Return the (x, y) coordinate for the center point of the cell that contains the specified text.  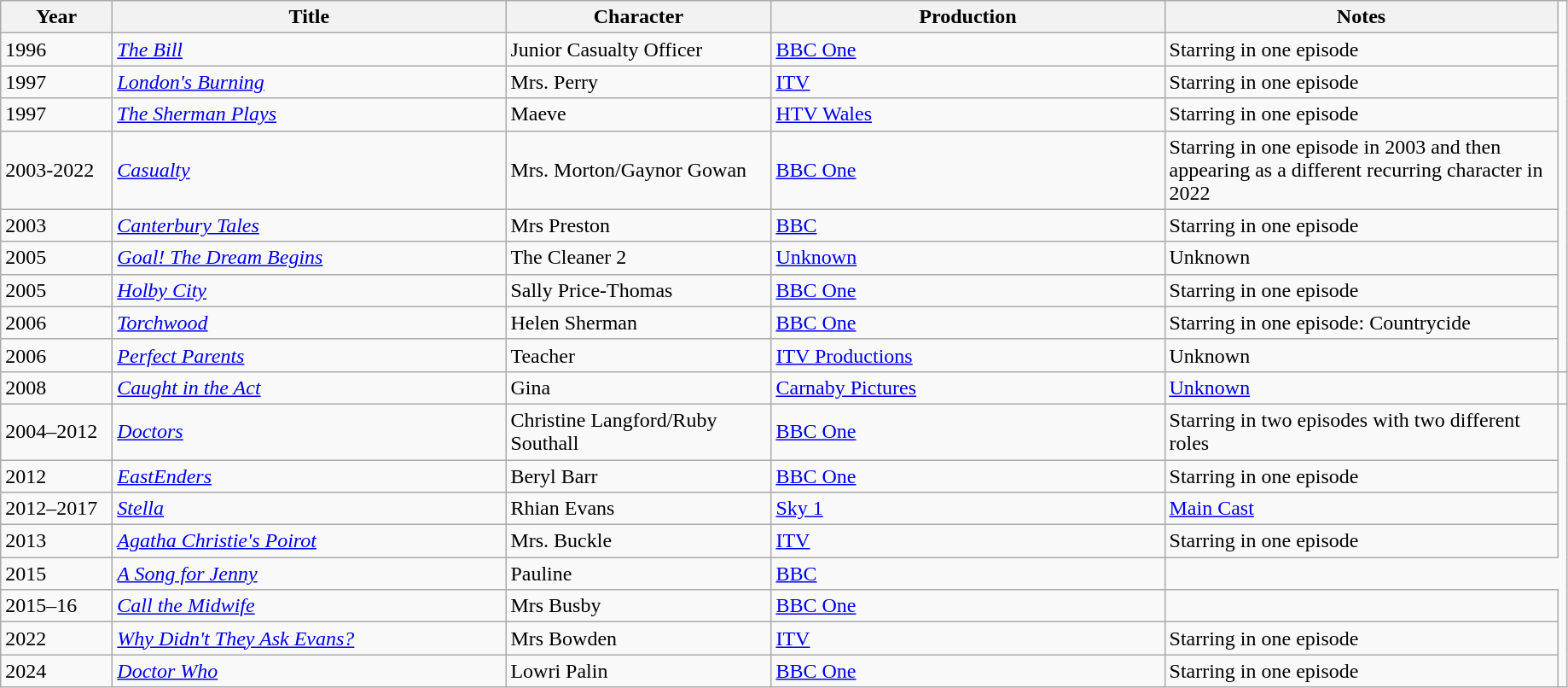
2004–2012 (56, 432)
Torchwood (309, 323)
2013 (56, 541)
2003 (56, 225)
2008 (56, 388)
Why Didn't They Ask Evans? (309, 638)
Perfect Parents (309, 355)
Teacher (638, 355)
The Bill (309, 50)
Lowri Palin (638, 671)
Doctors (309, 432)
ITV Productions (967, 355)
Helen Sherman (638, 323)
Canterbury Tales (309, 225)
1996 (56, 50)
Beryl Barr (638, 475)
Holby City (309, 290)
Agatha Christie's Poirot (309, 541)
Gina (638, 388)
2012 (56, 475)
2012–2017 (56, 509)
Doctor Who (309, 671)
2003-2022 (56, 170)
Mrs Preston (638, 225)
Production (967, 17)
Mrs Busby (638, 606)
Call the Midwife (309, 606)
Carnaby Pictures (967, 388)
HTV Wales (967, 114)
Starring in one episode: Countrycide (1362, 323)
A Song for Jenny (309, 574)
Caught in the Act (309, 388)
Casualty (309, 170)
Mrs. Perry (638, 82)
Pauline (638, 574)
Notes (1362, 17)
Sally Price-Thomas (638, 290)
Rhian Evans (638, 509)
Main Cast (1362, 509)
Stella (309, 509)
Title (309, 17)
2015 (56, 574)
Junior Casualty Officer (638, 50)
Mrs. Buckle (638, 541)
EastEnders (309, 475)
Goal! The Dream Begins (309, 258)
London's Burning (309, 82)
Christine Langford/Ruby Southall (638, 432)
Year (56, 17)
2015–16 (56, 606)
Starring in two episodes with two different roles (1362, 432)
Character (638, 17)
The Cleaner 2 (638, 258)
Mrs. Morton/Gaynor Gowan (638, 170)
Starring in one episode in 2003 and then appearing as a different recurring character in 2022 (1362, 170)
Mrs Bowden (638, 638)
Sky 1 (967, 509)
Maeve (638, 114)
2024 (56, 671)
The Sherman Plays (309, 114)
2022 (56, 638)
